For the text-containing cell, return its midpoint in [X, Y] coordinate format. 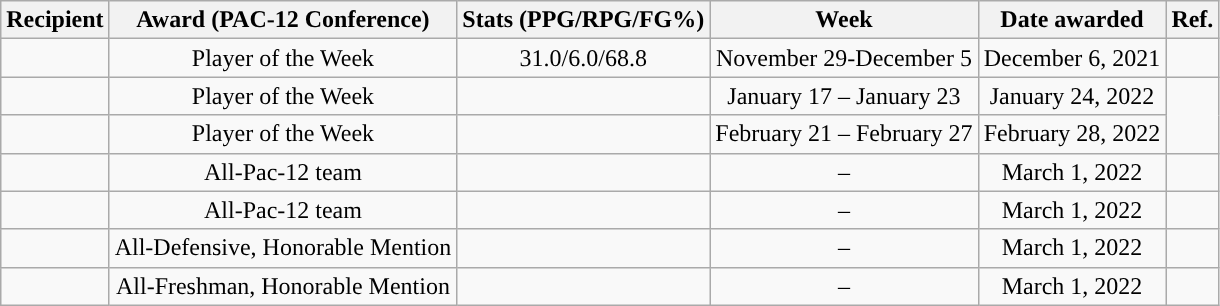
All-Freshman, Honorable Mention [283, 286]
All-Defensive, Honorable Mention [283, 248]
January 17 – January 23 [844, 96]
Week [844, 20]
February 21 – February 27 [844, 134]
Recipient [55, 20]
31.0/6.0/68.8 [584, 58]
Award (PAC-12 Conference) [283, 20]
Ref. [1192, 20]
December 6, 2021 [1072, 58]
Stats (PPG/RPG/FG%) [584, 20]
January 24, 2022 [1072, 96]
February 28, 2022 [1072, 134]
Date awarded [1072, 20]
November 29-December 5 [844, 58]
